Find where the given text appears and provide that cell's center as [x, y] coordinate. 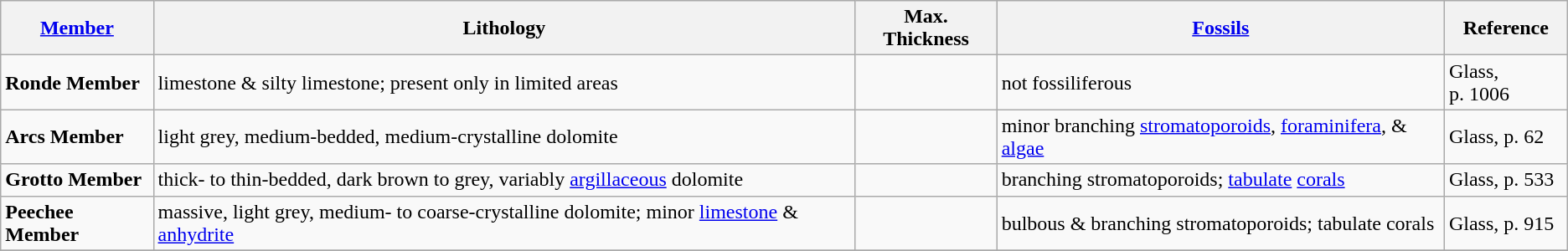
massive, light grey, medium- to coarse-crystalline dolomite; minor limestone & anhydrite [504, 223]
Glass, p. 62 [1506, 137]
Glass, p. 1006 [1506, 82]
Fossils [1220, 28]
Ronde Member [77, 82]
bulbous & branching stromatoporoids; tabulate corals [1220, 223]
Lithology [504, 28]
branching stromatoporoids; tabulate corals [1220, 180]
Arcs Member [77, 137]
light grey, medium-bedded, medium-crystalline dolomite [504, 137]
Reference [1506, 28]
Grotto Member [77, 180]
limestone & silty limestone; present only in limited areas [504, 82]
minor branching stromatoporoids, foraminifera, & algae [1220, 137]
Peechee Member [77, 223]
Member [77, 28]
Glass, p. 533 [1506, 180]
Max. Thickness [926, 28]
not fossiliferous [1220, 82]
Glass, p. 915 [1506, 223]
thick- to thin-bedded, dark brown to grey, variably argillaceous dolomite [504, 180]
